Return the (X, Y) coordinate for the center point of the cell that contains the specified text.  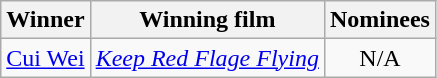
Cui Wei (46, 58)
N/A (380, 58)
Keep Red Flage Flying (207, 58)
Nominees (380, 20)
Winning film (207, 20)
Winner (46, 20)
